From the cell containing the given text, extract its center point as [X, Y] coordinate. 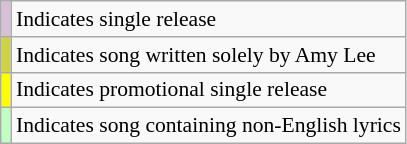
Indicates song containing non-English lyrics [208, 126]
Indicates single release [208, 19]
Indicates promotional single release [208, 90]
Indicates song written solely by Amy Lee [208, 55]
